Detect which cell encompasses the target text, then output its (x, y) center coordinate. 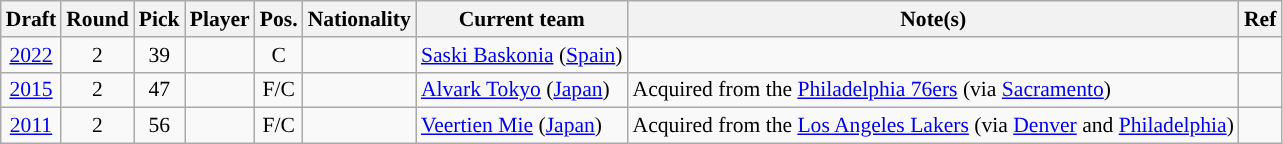
Saski Baskonia (Spain) (522, 55)
47 (160, 90)
Player (220, 19)
Note(s) (934, 19)
2011 (31, 126)
Pick (160, 19)
Acquired from the Los Angeles Lakers (via Denver and Philadelphia) (934, 126)
39 (160, 55)
Draft (31, 19)
Pos. (279, 19)
Nationality (360, 19)
Veertien Mie (Japan) (522, 126)
Alvark Tokyo (Japan) (522, 90)
56 (160, 126)
2015 (31, 90)
Current team (522, 19)
Round (98, 19)
C (279, 55)
2022 (31, 55)
Acquired from the Philadelphia 76ers (via Sacramento) (934, 90)
Ref (1260, 19)
